Return (X, Y) of the center of cell containing provided text 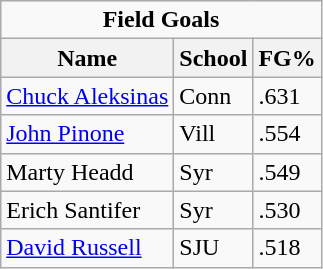
.549 (287, 172)
FG% (287, 58)
School (214, 58)
Marty Headd (88, 172)
Vill (214, 134)
Name (88, 58)
Erich Santifer (88, 210)
David Russell (88, 248)
.530 (287, 210)
John Pinone (88, 134)
Field Goals (162, 20)
.631 (287, 96)
.518 (287, 248)
.554 (287, 134)
Conn (214, 96)
SJU (214, 248)
Chuck Aleksinas (88, 96)
